Determine the [x, y] coordinate at the center of the cell enclosing the given text.  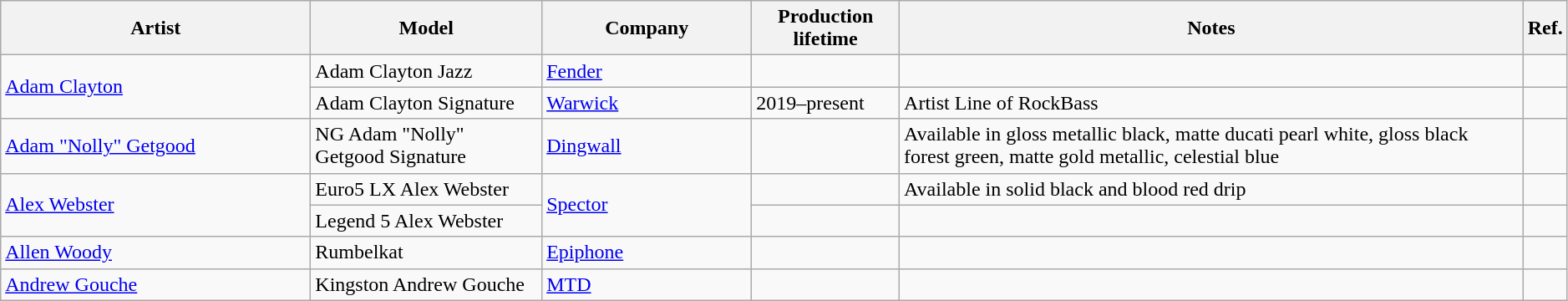
Fender [647, 71]
Warwick [647, 103]
Euro5 LX Alex Webster [426, 189]
NG Adam "Nolly" Getgood Signature [426, 145]
Adam Clayton Jazz [426, 71]
Model [426, 28]
Epiphone [647, 253]
Notes [1211, 28]
Adam Clayton [155, 87]
2019–present [825, 103]
Adam "Nolly" Getgood [155, 145]
Ref. [1545, 28]
Kingston Andrew Gouche [426, 284]
Production lifetime [825, 28]
MTD [647, 284]
Legend 5 Alex Webster [426, 221]
Spector [647, 205]
Artist [155, 28]
Allen Woody [155, 253]
Available in solid black and blood red drip [1211, 189]
Andrew Gouche [155, 284]
Artist Line of RockBass [1211, 103]
Adam Clayton Signature [426, 103]
Rumbelkat [426, 253]
Company [647, 28]
Available in gloss metallic black, matte ducati pearl white, gloss black forest green, matte gold metallic, celestial blue [1211, 145]
Alex Webster [155, 205]
Dingwall [647, 145]
